Return the (X, Y) coordinate for the center point of the cell that contains the specified text.  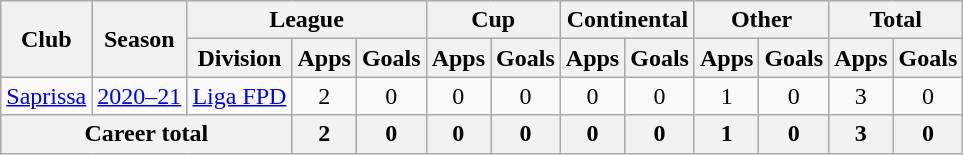
Liga FPD (240, 96)
Total (896, 20)
Cup (493, 20)
Continental (627, 20)
League (306, 20)
Season (140, 39)
2020–21 (140, 96)
Division (240, 58)
Career total (146, 134)
Saprissa (46, 96)
Other (761, 20)
Club (46, 39)
